Identify which cell holds the provided text, then report its (X, Y) central coordinate. 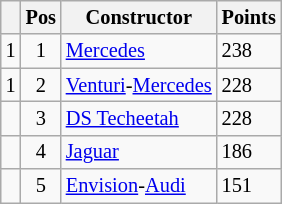
186 (249, 152)
2 (41, 85)
151 (249, 186)
Points (249, 17)
3 (41, 118)
238 (249, 51)
Jaguar (139, 152)
DS Techeetah (139, 118)
Venturi-Mercedes (139, 85)
5 (41, 186)
Envision-Audi (139, 186)
Pos (41, 17)
4 (41, 152)
Constructor (139, 17)
Mercedes (139, 51)
